Search for the cell housing the specified text and yield its (X, Y) center coordinate. 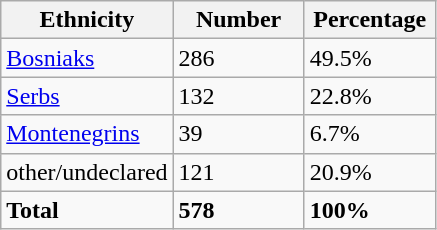
Percentage (370, 20)
Montenegrins (87, 134)
22.8% (370, 96)
286 (238, 58)
Ethnicity (87, 20)
100% (370, 210)
20.9% (370, 172)
Total (87, 210)
121 (238, 172)
49.5% (370, 58)
Serbs (87, 96)
Number (238, 20)
other/undeclared (87, 172)
578 (238, 210)
6.7% (370, 134)
39 (238, 134)
Bosniaks (87, 58)
132 (238, 96)
